Extract the (X, Y) coordinate from the center of the cell holding the provided text.  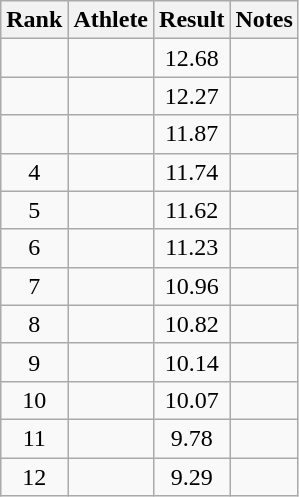
11.23 (192, 248)
9 (34, 362)
Notes (264, 20)
10.96 (192, 286)
6 (34, 248)
9.78 (192, 438)
10.82 (192, 324)
11.74 (192, 172)
10.14 (192, 362)
10 (34, 400)
12 (34, 477)
10.07 (192, 400)
12.68 (192, 58)
11.87 (192, 134)
11.62 (192, 210)
4 (34, 172)
9.29 (192, 477)
7 (34, 286)
Rank (34, 20)
Athlete (111, 20)
11 (34, 438)
Result (192, 20)
8 (34, 324)
5 (34, 210)
12.27 (192, 96)
